Return the [x, y] coordinate for the center point of the cell that contains the specified text.  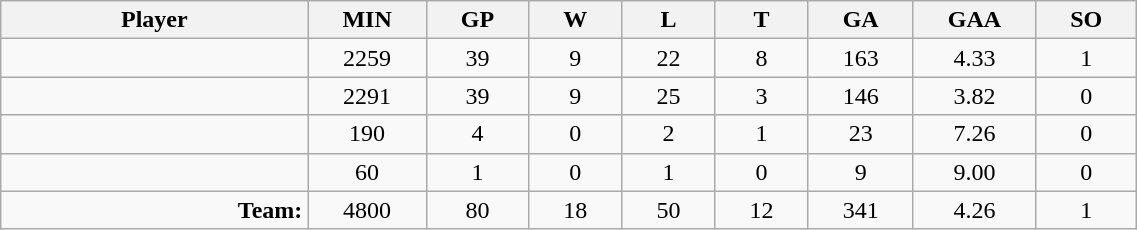
GP [477, 20]
50 [668, 210]
12 [762, 210]
146 [860, 96]
22 [668, 58]
2 [668, 134]
3.82 [974, 96]
2291 [367, 96]
60 [367, 172]
163 [860, 58]
7.26 [974, 134]
SO [1086, 20]
4 [477, 134]
Team: [154, 210]
80 [477, 210]
MIN [367, 20]
L [668, 20]
Player [154, 20]
T [762, 20]
23 [860, 134]
8 [762, 58]
4.33 [974, 58]
GA [860, 20]
18 [576, 210]
25 [668, 96]
GAA [974, 20]
341 [860, 210]
4800 [367, 210]
W [576, 20]
9.00 [974, 172]
2259 [367, 58]
3 [762, 96]
4.26 [974, 210]
190 [367, 134]
